Return the (X, Y) coordinate for the center point of the cell that contains the specified text.  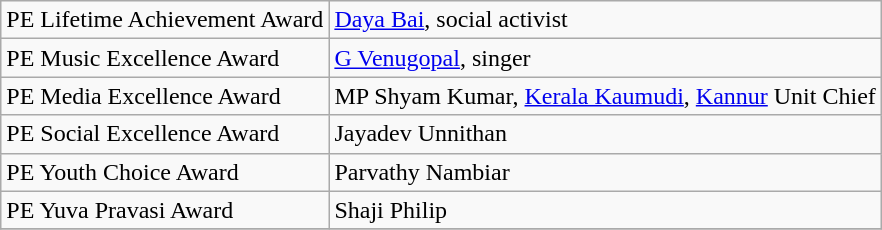
Jayadev Unnithan (605, 134)
G Venugopal, singer (605, 58)
Parvathy Nambiar (605, 172)
PE Yuva Pravasi Award (165, 210)
Shaji Philip (605, 210)
Daya Bai, social activist (605, 20)
MP Shyam Kumar, Kerala Kaumudi, Kannur Unit Chief (605, 96)
PE Lifetime Achievement Award (165, 20)
PE Music Excellence Award (165, 58)
PE Media Excellence Award (165, 96)
PE Social Excellence Award (165, 134)
PE Youth Choice Award (165, 172)
